Extract the [X, Y] coordinate from the center of the cell holding the provided text.  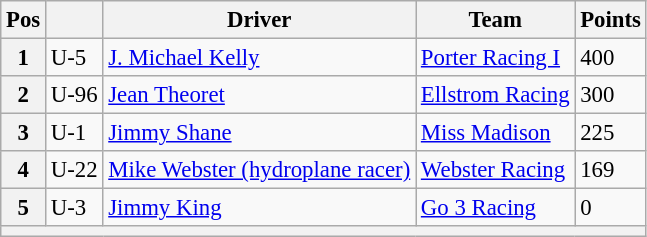
Jimmy Shane [260, 133]
U-22 [74, 170]
Driver [260, 20]
225 [610, 133]
4 [24, 170]
300 [610, 95]
400 [610, 58]
Go 3 Racing [496, 208]
J. Michael Kelly [260, 58]
Webster Racing [496, 170]
1 [24, 58]
U-1 [74, 133]
U-3 [74, 208]
0 [610, 208]
Porter Racing I [496, 58]
2 [24, 95]
Jean Theoret [260, 95]
Team [496, 20]
Points [610, 20]
U-5 [74, 58]
169 [610, 170]
Pos [24, 20]
5 [24, 208]
Ellstrom Racing [496, 95]
Mike Webster (hydroplane racer) [260, 170]
U-96 [74, 95]
Miss Madison [496, 133]
3 [24, 133]
Jimmy King [260, 208]
